Pinpoint the cell where the given text exists, returning its [x, y] midpoint coordinate. 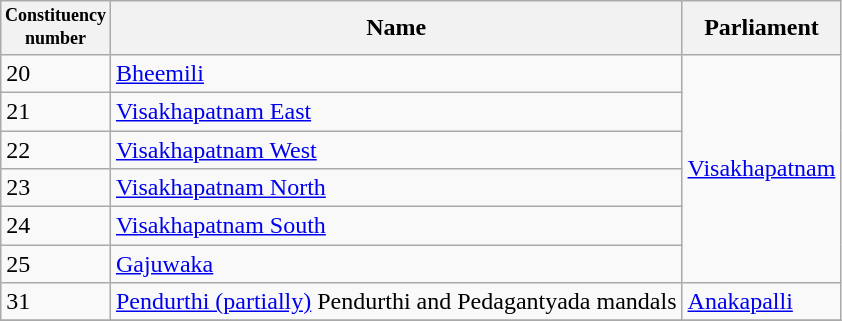
25 [56, 264]
Visakhapatnam East [396, 111]
31 [56, 302]
22 [56, 150]
Gajuwaka [396, 264]
20 [56, 73]
Parliament [762, 28]
24 [56, 226]
Visakhapatnam [762, 168]
Name [396, 28]
Visakhapatnam West [396, 150]
Pendurthi (partially) Pendurthi and Pedagantyada mandals [396, 302]
Visakhapatnam North [396, 188]
Anakapalli [762, 302]
Visakhapatnam South [396, 226]
21 [56, 111]
Constituency number [56, 28]
Bheemili [396, 73]
23 [56, 188]
